Output the (X, Y) coordinate of the center of the cell containing the given text.  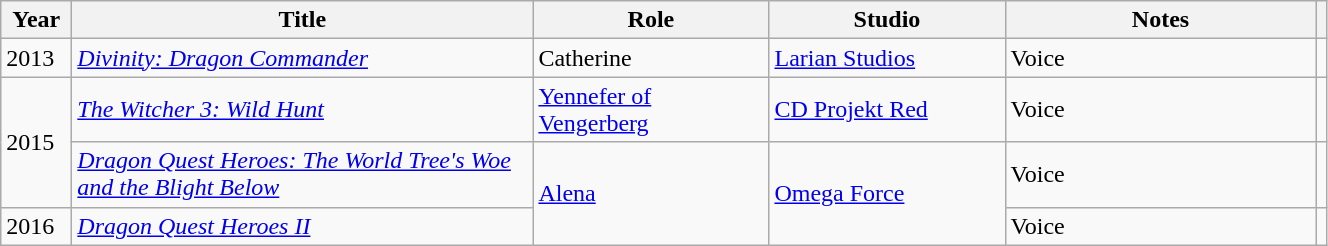
Larian Studios (887, 58)
Alena (651, 194)
Omega Force (887, 194)
Dragon Quest Heroes: The World Tree's Woe and the Blight Below (302, 174)
Year (36, 20)
Divinity: Dragon Commander (302, 58)
Title (302, 20)
2015 (36, 142)
2013 (36, 58)
The Witcher 3: Wild Hunt (302, 110)
CD Projekt Red (887, 110)
Catherine (651, 58)
Yennefer of Vengerberg (651, 110)
Notes (1160, 20)
Role (651, 20)
Studio (887, 20)
Dragon Quest Heroes II (302, 226)
2016 (36, 226)
